For the text-containing cell, return its midpoint in (X, Y) coordinate format. 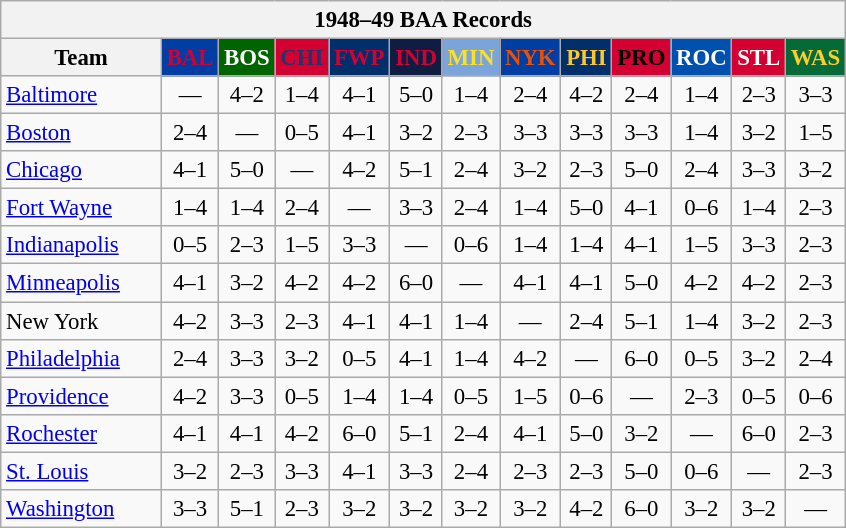
NYK (530, 58)
Baltimore (82, 95)
New York (82, 321)
1948–49 BAA Records (424, 20)
Fort Wayne (82, 208)
CHI (302, 58)
PHI (586, 58)
ROC (702, 58)
PRO (642, 58)
MIN (470, 58)
Boston (82, 133)
WAS (816, 58)
Washington (82, 509)
Minneapolis (82, 283)
IND (416, 58)
Rochester (82, 433)
Team (82, 58)
Chicago (82, 170)
St. Louis (82, 471)
BAL (190, 58)
Providence (82, 396)
STL (759, 58)
Philadelphia (82, 358)
FWP (360, 58)
BOS (247, 58)
Indianapolis (82, 245)
